Scan for the cell matching the given text and deliver its (X, Y) coordinate at center. 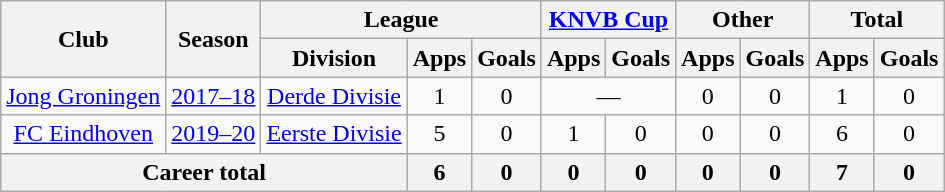
Career total (204, 172)
Total (877, 20)
League (402, 20)
Club (84, 39)
Eerste Divisie (334, 134)
Derde Divisie (334, 96)
Jong Groningen (84, 96)
2017–18 (214, 96)
KNVB Cup (608, 20)
FC Eindhoven (84, 134)
Division (334, 58)
— (608, 96)
Season (214, 39)
7 (842, 172)
Other (743, 20)
5 (439, 134)
2019–20 (214, 134)
